Determine the [x, y] coordinate at the center of the cell enclosing the given text.  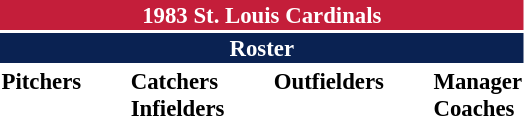
1983 St. Louis Cardinals [262, 15]
Roster [262, 48]
